Find where the given text appears and provide that cell's center as (x, y) coordinate. 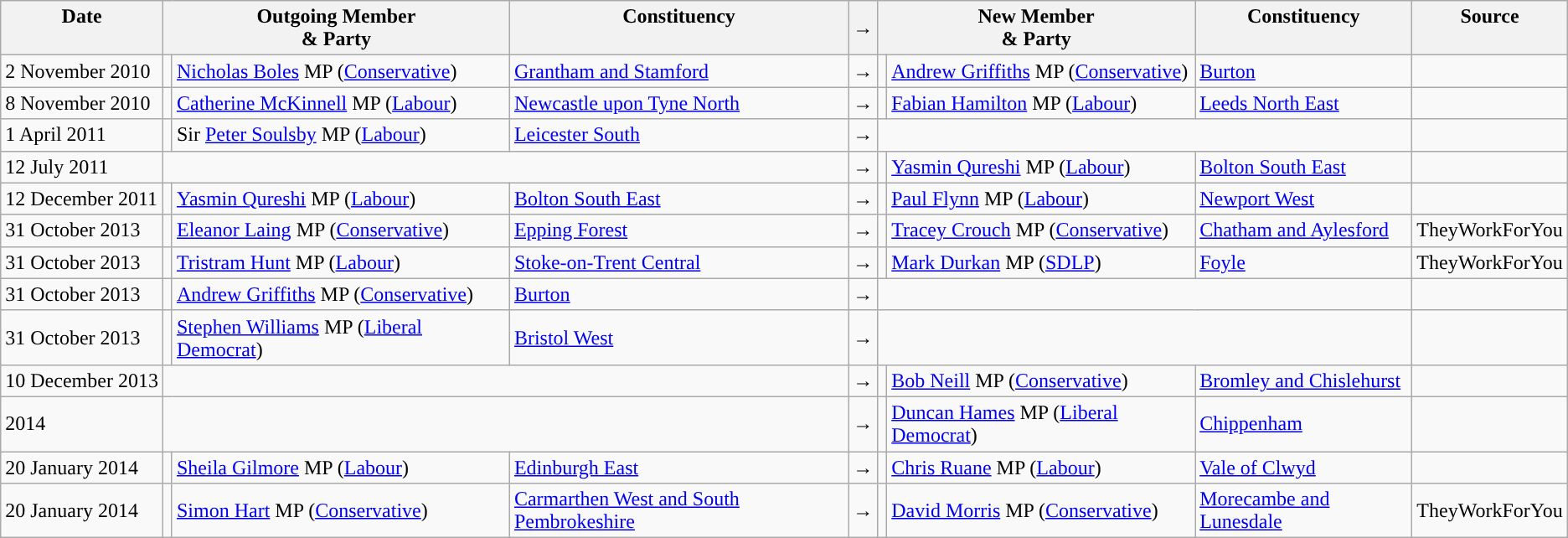
Epping Forest (678, 230)
Morecambe and Lunesdale (1303, 511)
12 December 2011 (82, 199)
Nicholas Boles MP (Conservative) (340, 71)
New Member& Party (1037, 28)
Mark Durkan MP (SDLP) (1041, 262)
Leicester South (678, 135)
Tracey Crouch MP (Conservative) (1041, 230)
Sheila Gilmore MP (Labour) (340, 467)
2 November 2010 (82, 71)
2014 (82, 424)
Tristram Hunt MP (Labour) (340, 262)
Chris Ruane MP (Labour) (1041, 467)
Source (1489, 28)
1 April 2011 (82, 135)
Duncan Hames MP (Liberal Democrat) (1041, 424)
12 July 2011 (82, 167)
Grantham and Stamford (678, 71)
David Morris MP (Conservative) (1041, 511)
Stoke-on-Trent Central (678, 262)
Sir Peter Soulsby MP (Labour) (340, 135)
Paul Flynn MP (Labour) (1041, 199)
Vale of Clwyd (1303, 467)
Date (82, 28)
Simon Hart MP (Conservative) (340, 511)
Outgoing Member& Party (336, 28)
Bob Neill MP (Conservative) (1041, 380)
10 December 2013 (82, 380)
Catherine McKinnell MP (Labour) (340, 103)
8 November 2010 (82, 103)
Bromley and Chislehurst (1303, 380)
Chatham and Aylesford (1303, 230)
Newcastle upon Tyne North (678, 103)
Newport West (1303, 199)
Bristol West (678, 337)
Eleanor Laing MP (Conservative) (340, 230)
Edinburgh East (678, 467)
Fabian Hamilton MP (Labour) (1041, 103)
Leeds North East (1303, 103)
Foyle (1303, 262)
Stephen Williams MP (Liberal Democrat) (340, 337)
Carmarthen West and South Pembrokeshire (678, 511)
Chippenham (1303, 424)
